Find where the given text appears and provide that cell's center as (X, Y) coordinate. 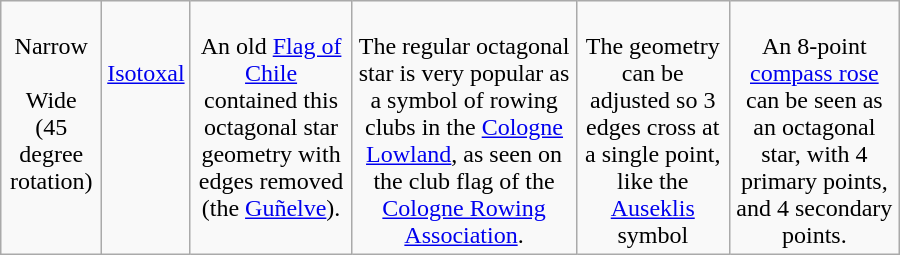
An old Flag of Chile contained this octagonal star geometry with edges removed (the Guñelve). (271, 128)
An 8-point compass rose can be seen as an octagonal star, with 4 primary points, and 4 secondary points. (814, 128)
Isotoxal (146, 128)
NarrowWide(45 degree rotation) (52, 128)
The geometry can be adjusted so 3 edges cross at a single point, like the Auseklis symbol (652, 128)
